For the text-containing cell, return its midpoint in [x, y] coordinate format. 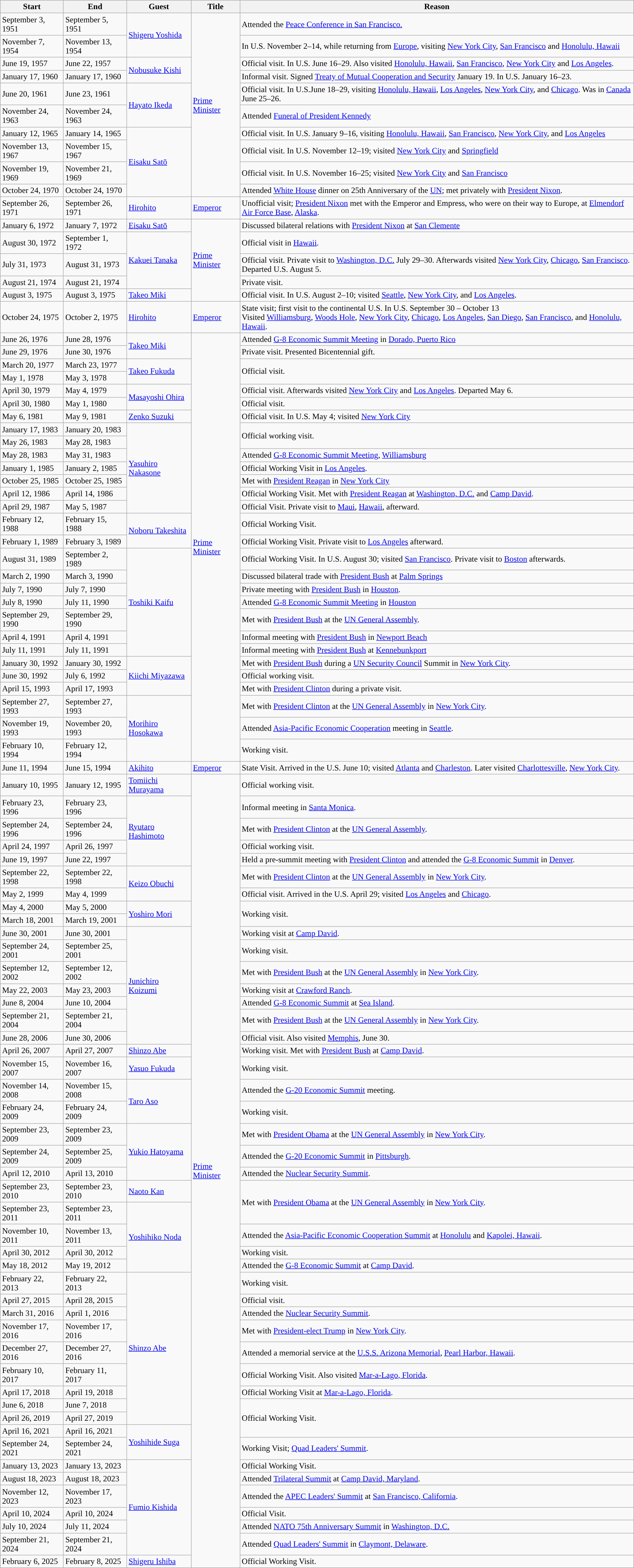
In U.S. November 2–14, while returning from Europe, visiting New York City, San Francisco and Honolulu, Hawaii [437, 46]
Attended Funeral of President Kennedy [437, 116]
Reason [437, 7]
Official visit. In U.S.June 18–29, visiting Honolulu, Hawaii, Los Angeles, New York City, and Chicago. Was in Canada June 25–26. [437, 94]
Kiichi Miyazawa [159, 676]
June 22, 1997 [95, 859]
November 12, 2023 [32, 1496]
Official visit. Arrived in the U.S. April 29; visited Los Angeles and Chicago. [437, 894]
September 25, 2009 [95, 1156]
Met with President Clinton during a private visit. [437, 689]
Working visit at Camp David. [437, 933]
February 12, 1994 [95, 750]
State Visit. Arrived in the U.S. June 10; visited Atlanta and Charleston. Later visited Charlottesville, New York City. [437, 768]
June 30, 1976 [95, 352]
July 11, 2024 [95, 1526]
February 11, 2017 [95, 1375]
April 19, 2018 [95, 1392]
Fumio Kishida [159, 1507]
Attended Quad Leaders' Summit in Claymont, Delaware. [437, 1544]
June 28, 1976 [95, 339]
September 24, 2009 [32, 1156]
July 31, 1973 [32, 265]
April 29, 1987 [32, 507]
Attended the APEC Leaders' Summit at San Francisco, California. [437, 1496]
Official visit. In U.S. January 9–16, visiting Honolulu, Hawaii, San Francisco, New York City, and Los Angeles [437, 133]
Official Working Visit. Met with President Reagan at Washington, D.C. and Camp David. [437, 494]
November 15, 2008 [95, 1090]
Informal visit. Signed Treaty of Mutual Cooperation and Security January 19. In U.S. January 16–23. [437, 77]
February 12, 1988 [32, 524]
Akihito [159, 768]
End [95, 7]
Attended G-8 Economic Summit at Sea Island. [437, 1003]
September 1, 1972 [95, 243]
November 15, 1967 [95, 151]
Official visit. In U.S. November 12–19; visited New York City and Springfield [437, 151]
Official Working Visit. In U.S. August 30; visited San Francisco. Private visit to Boston afterwards. [437, 559]
Attended the Peace Conference in San Francisco. [437, 24]
Official Working Visit in Los Angeles. [437, 468]
April 17, 2018 [32, 1392]
November 15, 2007 [32, 1068]
April 17, 1993 [95, 689]
September 24, 2001 [32, 951]
June 22, 1957 [95, 64]
November 13, 1967 [32, 151]
February 10, 2017 [32, 1375]
Discussed bilateral relations with President Nixon at San Clemente [437, 225]
April 28, 2015 [95, 1301]
Private visit. [437, 282]
Naoto Kan [159, 1191]
June 28, 2006 [32, 1038]
April 27, 2007 [95, 1051]
May 22, 2003 [32, 990]
Official Working Visit at Mar-a-Lago, Florida. [437, 1392]
January 1, 1985 [32, 468]
March 18, 2001 [32, 920]
Yoshihide Suga [159, 1442]
Zenko Suzuki [159, 416]
Hayato Ikeda [159, 105]
May 4, 1999 [95, 894]
Attended White House dinner on 25th Anniversary of the UN; met privately with President Nixon. [437, 190]
May 6, 1981 [32, 416]
Noboru Takeshita [159, 531]
Official Visit. [437, 1513]
Attended a memorial service at the U.S.S. Arizona Memorial, Pearl Harbor, Hawaii. [437, 1353]
November 14, 2008 [32, 1090]
Working visit. Met with President Bush at Camp David. [437, 1051]
July 10, 2024 [32, 1526]
January 12, 1965 [32, 133]
Attended G-8 Economic Summit Meeting in Houston [437, 602]
Unofficial visit; President Nixon met with the Emperor and Empress, who were on their way to Europe, at Elmendorf Air Force Base, Alaska. [437, 208]
Guest [159, 7]
June 6, 2018 [32, 1405]
Ryutaro Hashimoto [159, 831]
November 17, 2023 [95, 1496]
Working Visit; Quad Leaders' Summit. [437, 1448]
May 3, 1978 [95, 378]
Attended the G-20 Economic Summit in Pittsburgh. [437, 1156]
Attended NATO 75th Anniversary Summit in Washington, D.C. [437, 1526]
April 14, 1986 [95, 494]
May 19, 2012 [95, 1265]
June 20, 1961 [32, 94]
Yoshihiko Noda [159, 1237]
Keizo Obuchi [159, 884]
Official Working Visit. Private visit to Los Angeles afterward. [437, 542]
Toshiki Kaifu [159, 602]
May 4, 1979 [95, 391]
September 5, 1951 [95, 24]
January 7, 1972 [95, 225]
January 6, 1972 [32, 225]
July 8, 1990 [32, 602]
Official visit. In U.S. November 16–25; visited New York City and San Francisco [437, 173]
January 14, 1965 [95, 133]
Met with President-elect Trump in New York City. [437, 1331]
February 8, 2025 [95, 1562]
August 31, 1973 [95, 265]
April 26, 1997 [95, 847]
April 13, 2010 [95, 1174]
Informal meeting with President Bush in Newport Beach [437, 637]
Attended the G-8 Economic Summit at Camp David. [437, 1265]
Morihiro Hosokawa [159, 728]
October 2, 1975 [95, 317]
August 30, 1972 [32, 243]
March 31, 2016 [32, 1313]
November 10, 2011 [32, 1235]
November 19, 1969 [32, 173]
June 10, 2004 [95, 1003]
June 19, 1957 [32, 64]
April 1, 2016 [95, 1313]
Official Working Visit. Also visited Mar-a-Lago, Florida. [437, 1375]
Discussed bilateral trade with President Bush at Palm Springs [437, 576]
June 11, 1994 [32, 768]
September 3, 1951 [32, 24]
Official visit. Afterwards visited New York City and Los Angeles. Departed May 6. [437, 391]
Taro Aso [159, 1101]
April 12, 1986 [32, 494]
June 8, 2004 [32, 1003]
Official visit. Private visit to Washington, D.C. July 29–30. Afterwards visited New York City, Chicago, San Francisco. Departed U.S. August 5. [437, 265]
January 17, 1983 [32, 429]
Private meeting with President Bush in Houston. [437, 589]
November 13, 1954 [95, 46]
April 27, 2015 [32, 1301]
May 9, 1981 [95, 416]
Met with President Clinton at the UN General Assembly. [437, 829]
Official visit. In U.S. August 2–10; visited Seattle, New York City, and Los Angeles. [437, 295]
April 30, 1979 [32, 391]
Official visit in Hawaii. [437, 243]
Official visit. In U.S. May 4; visited New York City [437, 416]
November 19, 1993 [32, 728]
Masayoshi Ohira [159, 397]
May 23, 2003 [95, 990]
Met with President Bush at the UN General Assembly. [437, 619]
May 31, 1983 [95, 455]
Attended Trilateral Summit at Camp David, Maryland. [437, 1479]
September 25, 2001 [95, 951]
January 20, 1983 [95, 429]
Attended G-8 Economic Summit Meeting, Williamsburg [437, 455]
May 2, 1999 [32, 894]
Yasuhiro Nakasone [159, 468]
Takeo Fukuda [159, 371]
May 4, 2000 [32, 907]
Working visit at Crawford Ranch. [437, 990]
April 26, 2019 [32, 1418]
Shigeru Ishiba [159, 1562]
May 1, 1978 [32, 378]
November 21, 1969 [95, 173]
Official visit. In U.S. June 16–29. Also visited Honolulu, Hawaii, San Francisco, New York City and Los Angeles. [437, 64]
April 12, 2010 [32, 1174]
March 19, 2001 [95, 920]
Private visit. Presented Bicentennial gift. [437, 352]
November 16, 2007 [95, 1068]
June 19, 1997 [32, 859]
Met with President Bush during a UN Security Council Summit in New York City. [437, 663]
February 1, 1989 [32, 542]
January 2, 1985 [95, 468]
May 26, 1983 [32, 442]
February 6, 2025 [32, 1562]
November 20, 1993 [95, 728]
August 31, 1989 [32, 559]
June 29, 1976 [32, 352]
Met with President Reagan in New York City [437, 481]
April 15, 1993 [32, 689]
November 7, 1954 [32, 46]
June 7, 2018 [95, 1405]
Start [32, 7]
February 3, 1989 [95, 542]
May 5, 1987 [95, 507]
Junichiro Koizumi [159, 985]
Attended the G-20 Economic Summit meeting. [437, 1090]
Attended Asia-Pacific Economic Cooperation meeting in Seattle. [437, 728]
Attended the Asia-Pacific Economic Cooperation Summit at Honolulu and Kapolei, Hawaii. [437, 1235]
Tomiichi Murayama [159, 785]
April 26, 2007 [32, 1051]
June 30, 1992 [32, 676]
Informal meeting with President Bush at Kennebunkport [437, 650]
May 1, 1980 [95, 404]
April 24, 1997 [32, 847]
Nobusuke Kishi [159, 70]
Yukio Hatoyama [159, 1152]
Attended G-8 Economic Summit Meeting in Dorado, Puerto Rico [437, 339]
April 30, 1980 [32, 404]
Title [215, 7]
January 12, 1995 [95, 785]
March 23, 1977 [95, 365]
March 20, 1977 [32, 365]
Official Visit. Private visit to Maui, Hawaii, afterward. [437, 507]
October 24, 1975 [32, 317]
Yoshiro Mori [159, 914]
May 18, 2012 [32, 1265]
June 30, 2006 [95, 1038]
Kakuei Tanaka [159, 260]
Official visit. Also visited Memphis, June 30. [437, 1038]
January 10, 1995 [32, 785]
February 15, 1988 [95, 524]
November 13, 2011 [95, 1235]
June 15, 1994 [95, 768]
Informal meeting in Santa Monica. [437, 807]
April 27, 2019 [95, 1418]
March 2, 1990 [32, 576]
Yasuo Fukuda [159, 1068]
June 23, 1961 [95, 94]
June 26, 1976 [32, 339]
July 11, 1990 [95, 602]
September 2, 1989 [95, 559]
March 3, 1990 [95, 576]
February 10, 1994 [32, 750]
July 6, 1992 [95, 676]
May 5, 2000 [95, 907]
Held a pre-summit meeting with President Clinton and attended the G-8 Economic Summit in Denver. [437, 859]
Shigeru Yoshida [159, 35]
